Pinpoint the cell where the given text exists, returning its (x, y) midpoint coordinate. 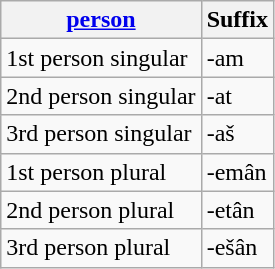
1st person plural (101, 172)
-aš (237, 134)
2nd person plural (101, 210)
Suffix (237, 20)
1st person singular (101, 58)
-at (237, 96)
-am (237, 58)
3rd person plural (101, 248)
-ešân (237, 248)
-etân (237, 210)
3rd person singular (101, 134)
-emân (237, 172)
2nd person singular (101, 96)
person (101, 20)
